For the text-containing cell, return its midpoint in [X, Y] coordinate format. 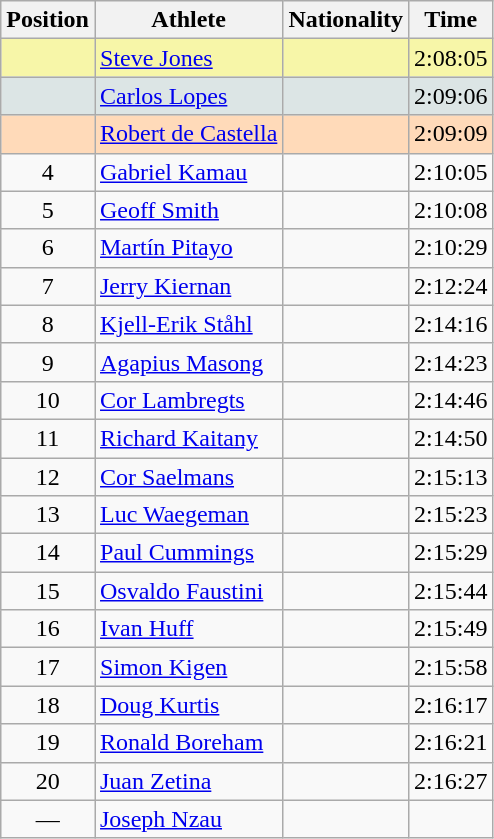
Simon Kigen [188, 667]
Jerry Kiernan [188, 286]
2:15:29 [451, 553]
11 [48, 438]
Athlete [188, 20]
Agapius Masong [188, 362]
5 [48, 210]
Geoff Smith [188, 210]
Carlos Lopes [188, 96]
14 [48, 553]
Kjell-Erik Ståhl [188, 324]
Osvaldo Faustini [188, 591]
20 [48, 781]
2:10:08 [451, 210]
2:12:24 [451, 286]
2:14:23 [451, 362]
— [48, 819]
Ivan Huff [188, 629]
Martín Pitayo [188, 248]
Paul Cummings [188, 553]
Robert de Castella [188, 134]
2:16:17 [451, 705]
2:16:27 [451, 781]
17 [48, 667]
2:15:49 [451, 629]
Cor Saelmans [188, 477]
Joseph Nzau [188, 819]
2:15:58 [451, 667]
Gabriel Kamau [188, 172]
Ronald Boreham [188, 743]
7 [48, 286]
2:15:13 [451, 477]
Steve Jones [188, 58]
2:15:44 [451, 591]
Luc Waegeman [188, 515]
2:14:16 [451, 324]
Position [48, 20]
2:08:05 [451, 58]
13 [48, 515]
Time [451, 20]
2:16:21 [451, 743]
2:09:06 [451, 96]
2:09:09 [451, 134]
19 [48, 743]
6 [48, 248]
2:10:05 [451, 172]
15 [48, 591]
2:10:29 [451, 248]
2:15:23 [451, 515]
10 [48, 400]
Cor Lambregts [188, 400]
16 [48, 629]
Nationality [346, 20]
9 [48, 362]
12 [48, 477]
2:14:50 [451, 438]
Richard Kaitany [188, 438]
Juan Zetina [188, 781]
4 [48, 172]
Doug Kurtis [188, 705]
2:14:46 [451, 400]
8 [48, 324]
18 [48, 705]
